Find where the given text appears and provide that cell's center as [x, y] coordinate. 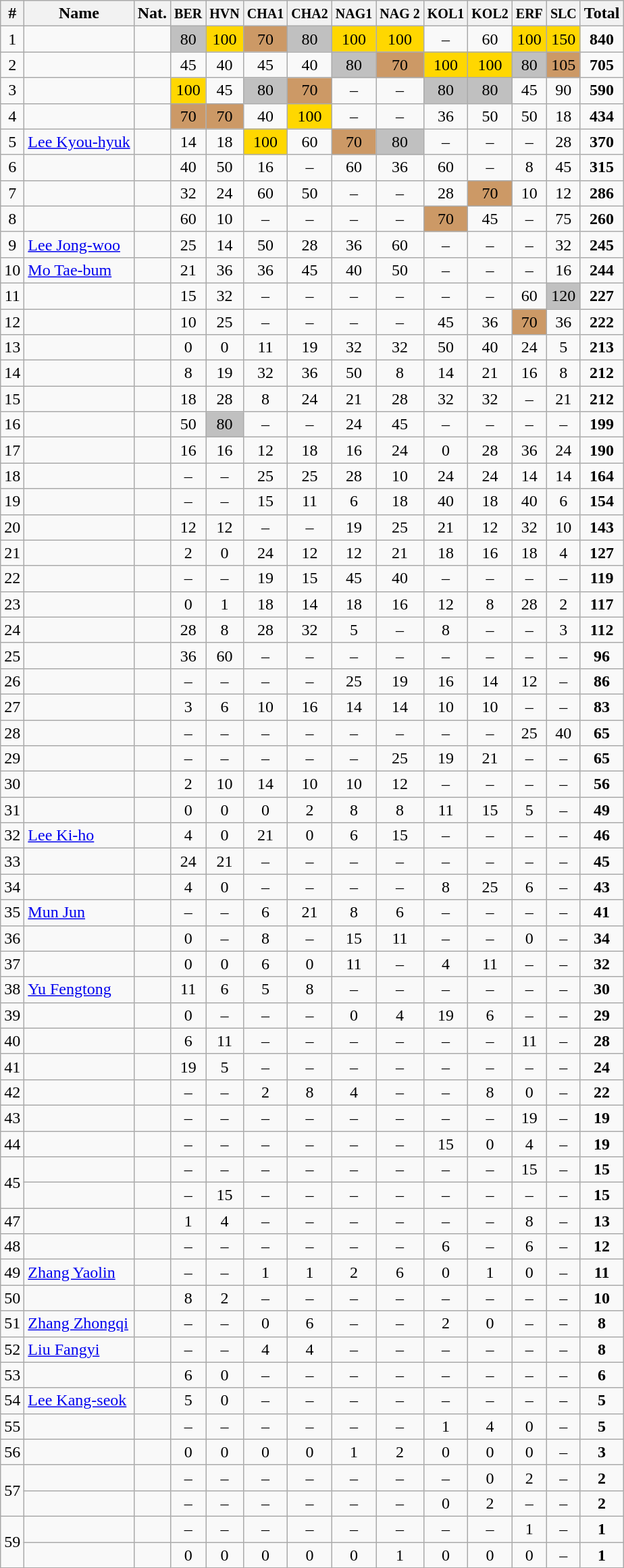
90 [563, 90]
47 [12, 1221]
37 [12, 964]
120 [563, 296]
Nat. [152, 13]
Name [79, 13]
48 [12, 1247]
Lee Ki-ho [79, 836]
127 [602, 553]
244 [602, 270]
NAG1 [354, 13]
260 [602, 219]
35 [12, 913]
26 [12, 681]
52 [12, 1349]
705 [602, 65]
434 [602, 116]
315 [602, 167]
CHA1 [265, 13]
105 [563, 65]
KOL1 [446, 13]
Liu Fangyi [79, 1349]
245 [602, 244]
112 [602, 630]
46 [602, 836]
86 [602, 681]
KOL2 [490, 13]
96 [602, 655]
53 [12, 1375]
BER [188, 13]
117 [602, 604]
Zhang Zhongqi [79, 1324]
370 [602, 142]
75 [563, 219]
NAG 2 [400, 13]
SLC [563, 13]
9 [12, 244]
38 [12, 990]
44 [12, 1144]
Lee Kang-seok [79, 1401]
31 [12, 810]
59 [12, 1542]
CHA2 [310, 13]
54 [12, 1401]
ERF [529, 13]
33 [12, 861]
Yu Fengtong [79, 990]
286 [602, 193]
Mun Jun [79, 913]
Total [602, 13]
Zhang Yaolin [79, 1272]
213 [602, 348]
39 [12, 1015]
# [12, 13]
590 [602, 90]
83 [602, 707]
42 [12, 1092]
154 [602, 502]
143 [602, 527]
51 [12, 1324]
Lee Kyou-hyuk [79, 142]
23 [12, 604]
119 [602, 578]
Mo Tae-bum [79, 270]
164 [602, 476]
222 [602, 322]
27 [12, 707]
7 [12, 193]
Lee Jong-woo [79, 244]
20 [12, 527]
227 [602, 296]
55 [12, 1426]
199 [602, 425]
HVN [225, 13]
17 [12, 450]
840 [602, 39]
57 [12, 1490]
150 [563, 39]
190 [602, 450]
